Capture the cell that displays the provided text and extract its (x, y) central coordinate. 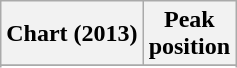
Chart (2013) (72, 34)
Peakposition (189, 34)
